Extract the (X, Y) coordinate from the center of the cell holding the provided text.  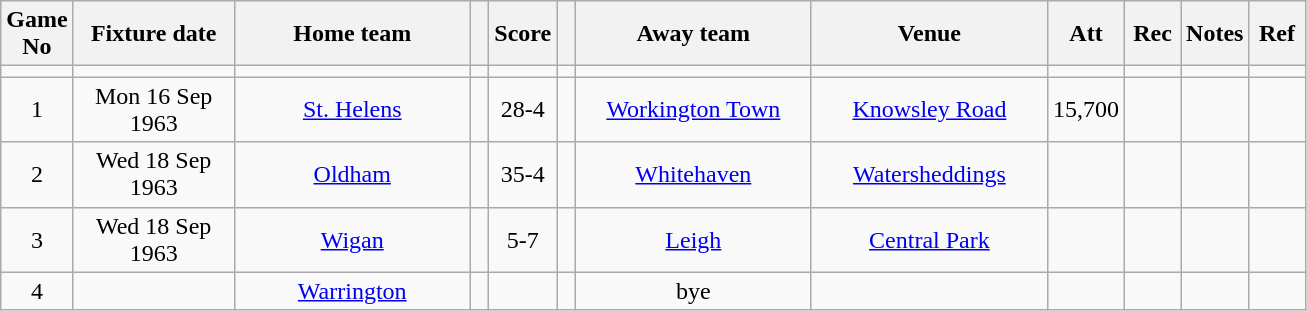
Notes (1215, 34)
3 (37, 240)
2 (37, 174)
Venue (929, 34)
Warrington (352, 291)
4 (37, 291)
Workington Town (693, 110)
Knowsley Road (929, 110)
Mon 16 Sep 1963 (154, 110)
Home team (352, 34)
St. Helens (352, 110)
Score (523, 34)
Rec (1153, 34)
Central Park (929, 240)
Leigh (693, 240)
Att (1086, 34)
5-7 (523, 240)
Oldham (352, 174)
bye (693, 291)
Game No (37, 34)
Whitehaven (693, 174)
Away team (693, 34)
Watersheddings (929, 174)
15,700 (1086, 110)
Fixture date (154, 34)
Wigan (352, 240)
Ref (1277, 34)
28-4 (523, 110)
35-4 (523, 174)
1 (37, 110)
